Capture the cell that displays the provided text and extract its [x, y] central coordinate. 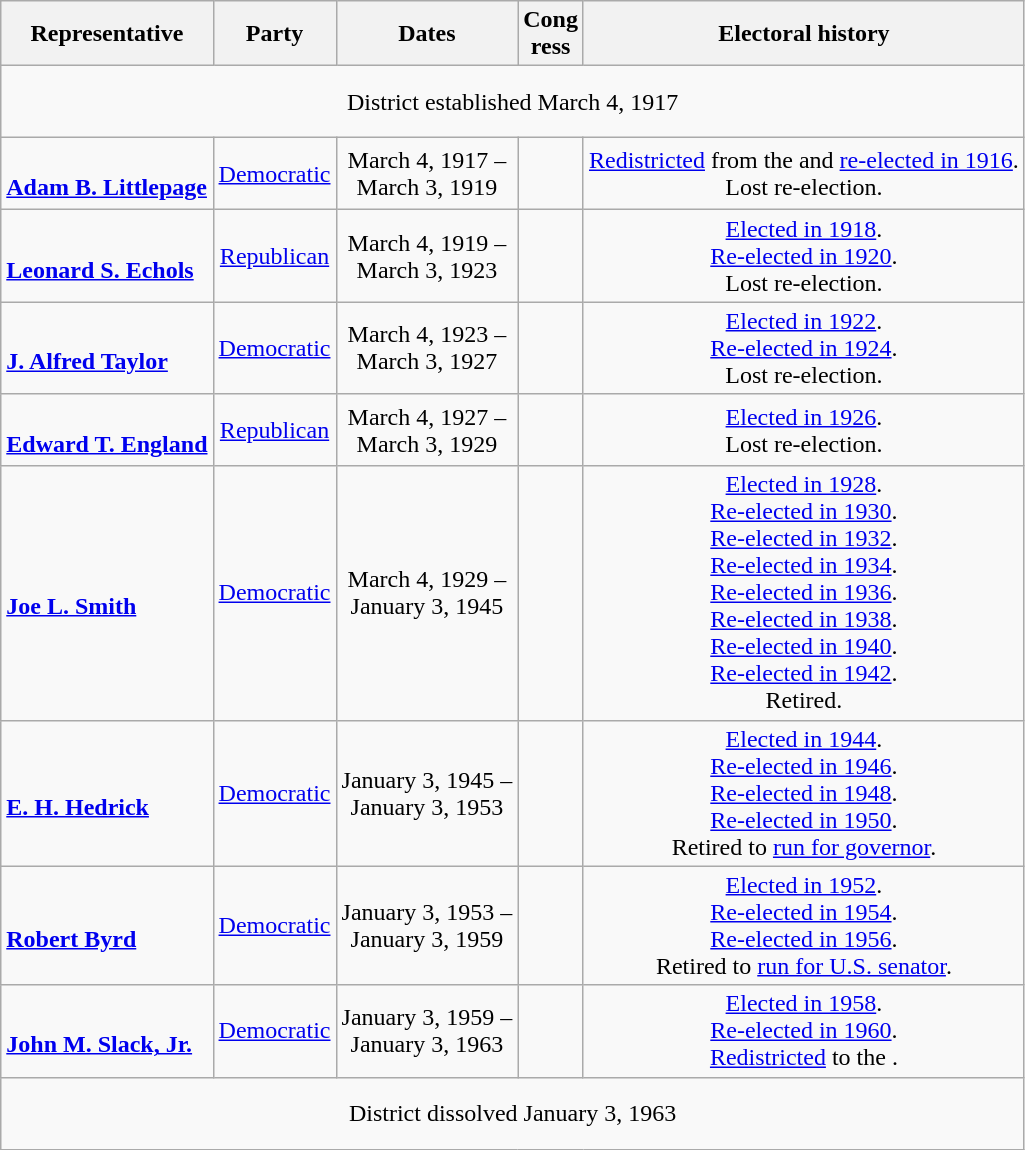
Electoral history [804, 34]
Redistricted from the and re-elected in 1916.Lost re-election. [804, 174]
Elected in 1944.Re-elected in 1946.Re-elected in 1948.Re-elected in 1950.Retired to run for governor. [804, 793]
District dissolved January 3, 1963 [513, 1113]
March 4, 1929 – January 3, 1945 [427, 593]
Dates [427, 34]
Joe L. Smith [107, 593]
Elected in 1926.Lost re-election. [804, 430]
Party [274, 34]
March 4, 1923 – March 3, 1927 [427, 348]
Elected in 1918.Re-elected in 1920.Lost re-election. [804, 256]
J. Alfred Taylor [107, 348]
Congress [551, 34]
March 4, 1917 – March 3, 1919 [427, 174]
E. H. Hedrick [107, 793]
District established March 4, 1917 [513, 102]
January 3, 1959 – January 3, 1963 [427, 1031]
Leonard S. Echols [107, 256]
Representative [107, 34]
Elected in 1952.Re-elected in 1954.Re-elected in 1956.Retired to run for U.S. senator. [804, 926]
Adam B. Littlepage [107, 174]
Edward T. England [107, 430]
March 4, 1927 – March 3, 1929 [427, 430]
March 4, 1919 – March 3, 1923 [427, 256]
January 3, 1953 – January 3, 1959 [427, 926]
January 3, 1945 – January 3, 1953 [427, 793]
Elected in 1922.Re-elected in 1924.Lost re-election. [804, 348]
Elected in 1958.Re-elected in 1960.Redistricted to the . [804, 1031]
Robert Byrd [107, 926]
John M. Slack, Jr. [107, 1031]
